For the text-containing cell, return its midpoint in [X, Y] coordinate format. 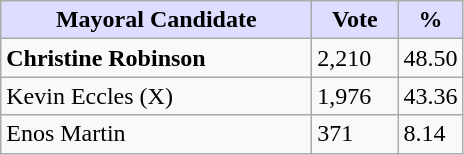
Christine Robinson [156, 58]
2,210 [355, 58]
Enos Martin [156, 134]
Vote [355, 20]
8.14 [430, 134]
1,976 [355, 96]
43.36 [430, 96]
Kevin Eccles (X) [156, 96]
% [430, 20]
48.50 [430, 58]
371 [355, 134]
Mayoral Candidate [156, 20]
